Provide the (X, Y) coordinate of the cell's center where the given text is located.  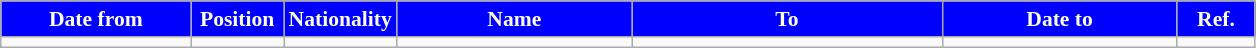
To (787, 19)
Position (238, 19)
Ref. (1216, 19)
Date to (1060, 19)
Date from (96, 19)
Nationality (340, 19)
Name (514, 19)
